Pinpoint the cell where the given text exists, returning its (X, Y) midpoint coordinate. 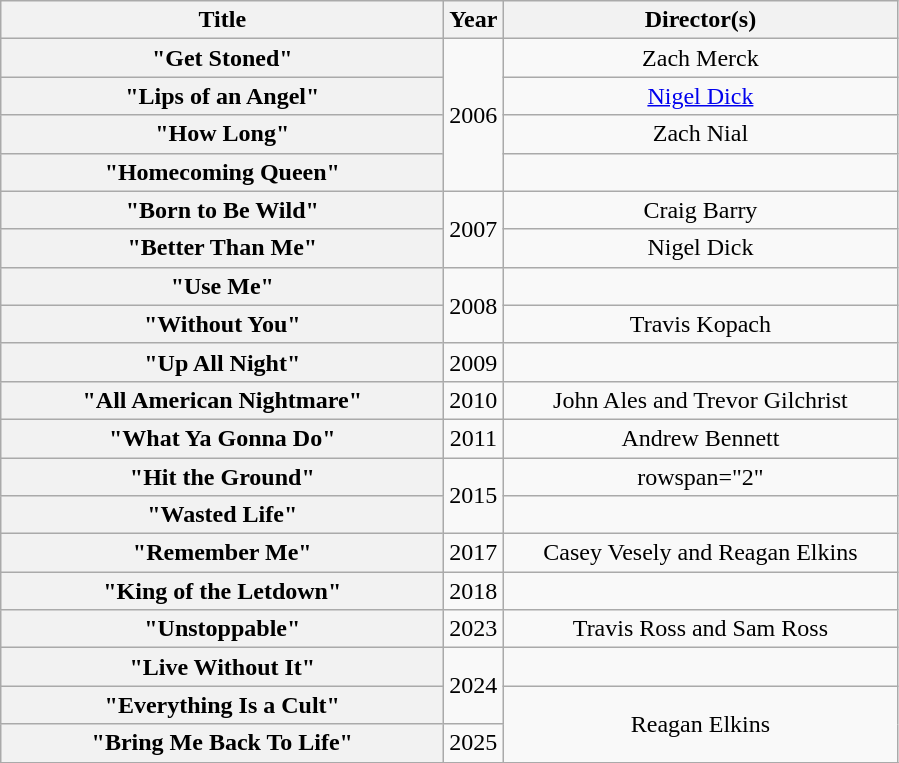
"Unstoppable" (222, 629)
2011 (474, 438)
Zach Nial (700, 134)
"Everything Is a Cult" (222, 705)
"Get Stoned" (222, 58)
"How Long" (222, 134)
2015 (474, 496)
2017 (474, 553)
"Use Me" (222, 286)
2007 (474, 229)
2010 (474, 400)
Craig Barry (700, 210)
Andrew Bennett (700, 438)
"What Ya Gonna Do" (222, 438)
"Homecoming Queen" (222, 172)
"Without You" (222, 324)
"Better Than Me" (222, 248)
"Bring Me Back To Life" (222, 743)
Title (222, 20)
2009 (474, 362)
"Hit the Ground" (222, 477)
"Wasted Life" (222, 515)
John Ales and Trevor Gilchrist (700, 400)
2008 (474, 305)
2006 (474, 115)
"Live Without It" (222, 667)
Director(s) (700, 20)
"Up All Night" (222, 362)
Year (474, 20)
rowspan="2" (700, 477)
"Lips of an Angel" (222, 96)
"All American Nightmare" (222, 400)
Travis Kopach (700, 324)
Casey Vesely and Reagan Elkins (700, 553)
2025 (474, 743)
2024 (474, 686)
2018 (474, 591)
2023 (474, 629)
"King of the Letdown" (222, 591)
Travis Ross and Sam Ross (700, 629)
"Remember Me" (222, 553)
Reagan Elkins (700, 724)
Zach Merck (700, 58)
"Born to Be Wild" (222, 210)
